Extract the [X, Y] coordinate from the center of the cell holding the provided text.  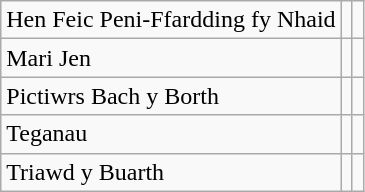
Pictiwrs Bach y Borth [171, 96]
Teganau [171, 134]
Hen Feic Peni-Ffardding fy Nhaid [171, 20]
Mari Jen [171, 58]
Triawd y Buarth [171, 172]
